Provide the [x, y] coordinate of the cell's center where the given text is located.  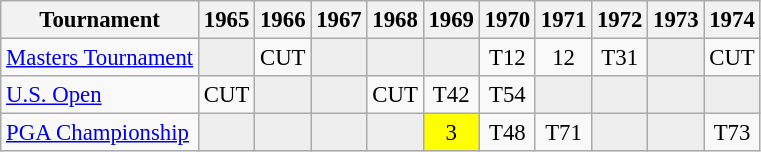
T73 [732, 133]
T31 [620, 58]
1968 [395, 20]
T71 [563, 133]
Masters Tournament [100, 58]
T12 [507, 58]
1974 [732, 20]
PGA Championship [100, 133]
1967 [339, 20]
1969 [451, 20]
T54 [507, 95]
Tournament [100, 20]
12 [563, 58]
3 [451, 133]
T48 [507, 133]
1965 [227, 20]
1966 [283, 20]
1971 [563, 20]
U.S. Open [100, 95]
1973 [676, 20]
1972 [620, 20]
1970 [507, 20]
T42 [451, 95]
